Determine the [x, y] coordinate at the center of the cell enclosing the given text.  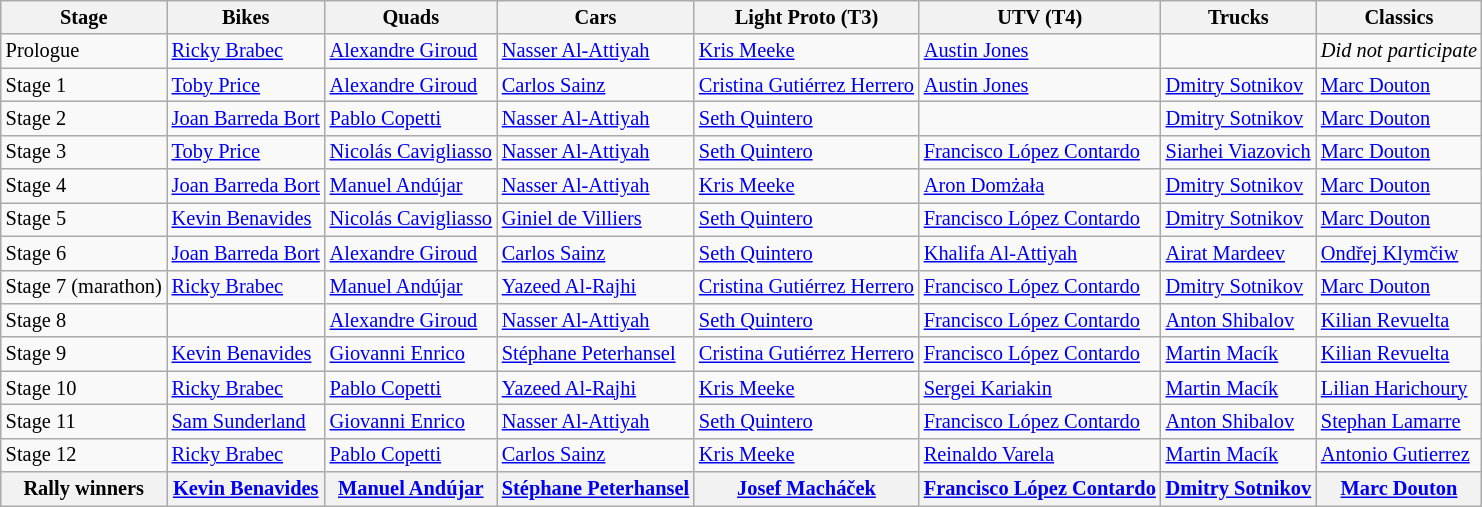
Cars [596, 17]
Stage 1 [84, 85]
Stage 11 [84, 421]
Classics [1399, 17]
Stage 5 [84, 219]
Stage 9 [84, 354]
Aron Domżała [1040, 186]
Stage 3 [84, 152]
Siarhei Viazovich [1238, 152]
Airat Mardeev [1238, 253]
Reinaldo Varela [1040, 455]
Stage 2 [84, 118]
Josef Macháček [806, 489]
Sam Sunderland [246, 421]
Stephan Lamarre [1399, 421]
Stage 6 [84, 253]
Did not participate [1399, 51]
Stage 4 [84, 186]
Antonio Gutierrez [1399, 455]
Stage [84, 17]
Giniel de Villiers [596, 219]
Sergei Kariakin [1040, 388]
Trucks [1238, 17]
Lilian Harichoury [1399, 388]
Stage 10 [84, 388]
Stage 12 [84, 455]
UTV (T4) [1040, 17]
Khalifa Al-Attiyah [1040, 253]
Ondřej Klymčiw [1399, 253]
Stage 8 [84, 320]
Bikes [246, 17]
Stage 7 (marathon) [84, 287]
Quads [411, 17]
Rally winners [84, 489]
Light Proto (T3) [806, 17]
Prologue [84, 51]
